Output the (X, Y) coordinate of the center of the cell containing the given text.  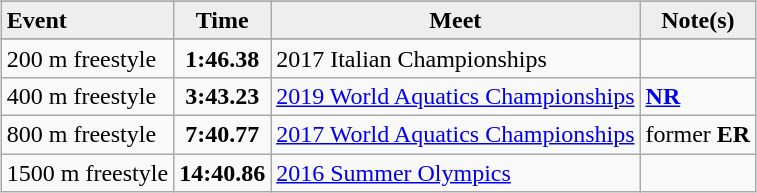
1:46.38 (222, 58)
400 m freestyle (87, 96)
2016 Summer Olympics (456, 173)
Event (87, 20)
14:40.86 (222, 173)
2019 World Aquatics Championships (456, 96)
Time (222, 20)
former ER (698, 134)
7:40.77 (222, 134)
Note(s) (698, 20)
2017 World Aquatics Championships (456, 134)
Meet (456, 20)
NR (698, 96)
200 m freestyle (87, 58)
800 m freestyle (87, 134)
1500 m freestyle (87, 173)
3:43.23 (222, 96)
2017 Italian Championships (456, 58)
